From the cell containing the given text, extract its center point as (X, Y) coordinate. 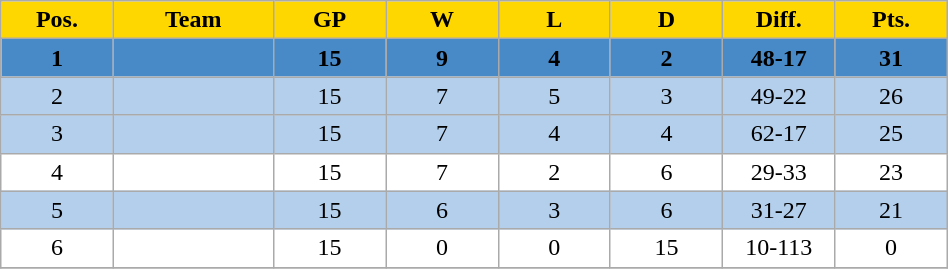
GP (329, 20)
Diff. (779, 20)
Team (193, 20)
W (442, 20)
9 (442, 58)
31-27 (779, 210)
23 (891, 172)
Pts. (891, 20)
48-17 (779, 58)
1 (57, 58)
49-22 (779, 96)
25 (891, 134)
10-113 (779, 248)
L (554, 20)
62-17 (779, 134)
Pos. (57, 20)
26 (891, 96)
31 (891, 58)
D (666, 20)
29-33 (779, 172)
21 (891, 210)
